Locate the cell with the specified text and output its [x, y] center coordinate. 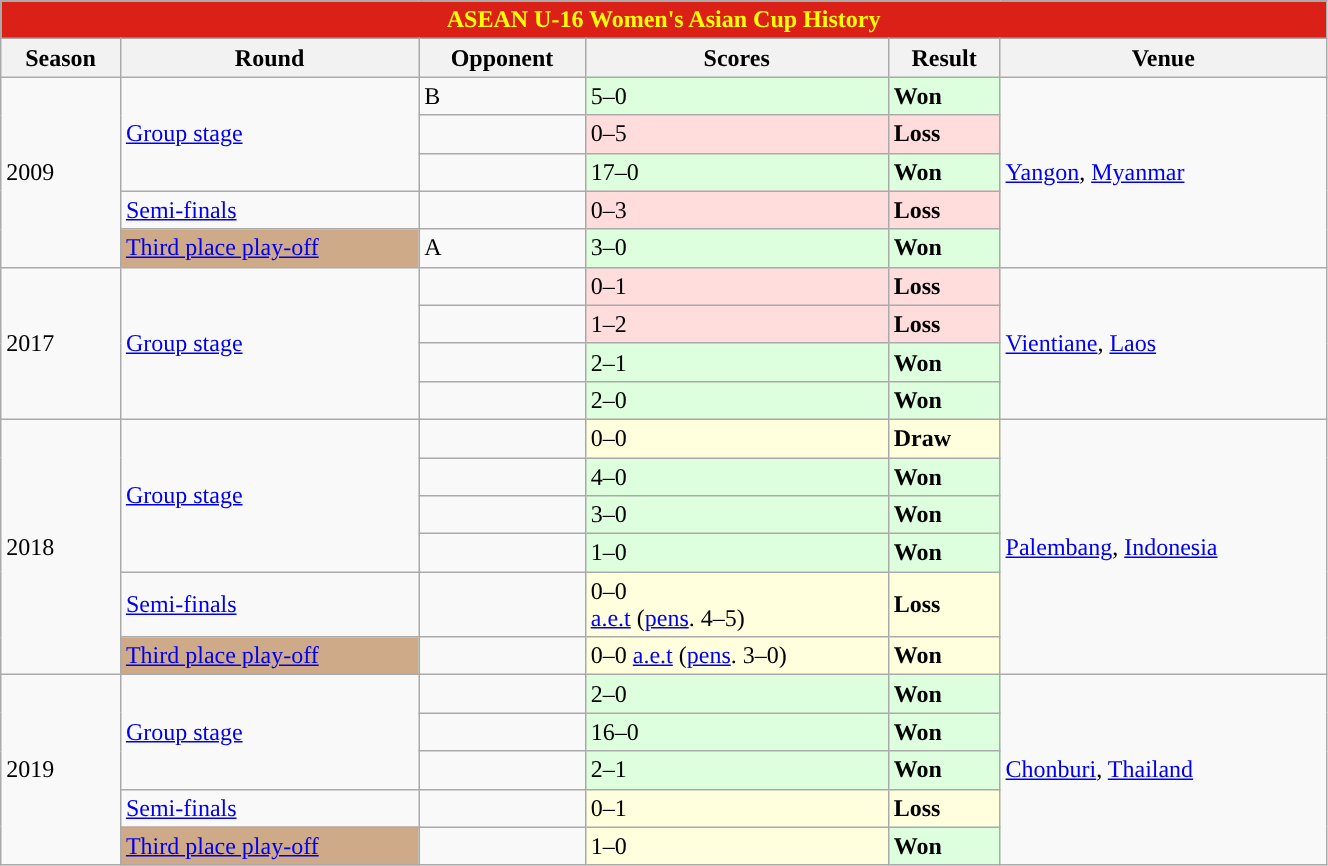
0–0 [736, 438]
Scores [736, 58]
Yangon, Myanmar [1163, 172]
Palembang, Indonesia [1163, 546]
2009 [61, 172]
0–0 a.e.t (pens. 3–0) [736, 656]
0–0a.e.t (pens. 4–5) [736, 604]
16–0 [736, 732]
2019 [61, 770]
Opponent [502, 58]
5–0 [736, 96]
Round [269, 58]
0–5 [736, 134]
17–0 [736, 172]
Chonburi, Thailand [1163, 770]
4–0 [736, 477]
1–2 [736, 324]
ASEAN U-16 Women's Asian Cup History [664, 20]
Result [944, 58]
Vientiane, Laos [1163, 343]
2017 [61, 343]
2018 [61, 546]
Season [61, 58]
A [502, 248]
Venue [1163, 58]
0–3 [736, 210]
B [502, 96]
Draw [944, 438]
